Scan for the cell matching the given text and deliver its (X, Y) coordinate at center. 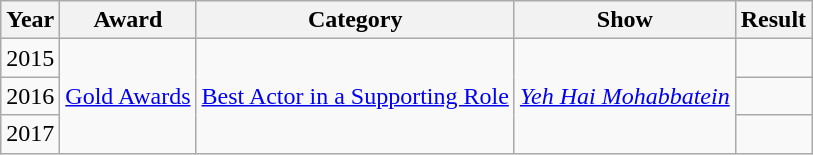
Year (30, 20)
2016 (30, 96)
Award (128, 20)
Show (624, 20)
Gold Awards (128, 96)
2017 (30, 134)
Result (773, 20)
Best Actor in a Supporting Role (355, 96)
Category (355, 20)
2015 (30, 58)
Yeh Hai Mohabbatein (624, 96)
